Provide the [X, Y] coordinate of the cell's center where the given text is located.  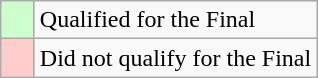
Did not qualify for the Final [175, 58]
Qualified for the Final [175, 20]
